Capture the cell that displays the provided text and extract its [x, y] central coordinate. 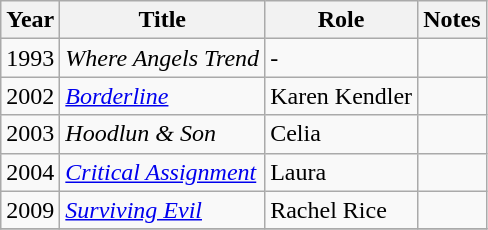
Karen Kendler [342, 96]
2003 [30, 134]
Title [162, 20]
Notes [452, 20]
Surviving Evil [162, 210]
Borderline [162, 96]
2004 [30, 172]
2009 [30, 210]
Where Angels Trend [162, 58]
Role [342, 20]
1993 [30, 58]
Rachel Rice [342, 210]
2002 [30, 96]
Hoodlun & Son [162, 134]
Critical Assignment [162, 172]
Year [30, 20]
- [342, 58]
Laura [342, 172]
Celia [342, 134]
